Determine the [X, Y] coordinate at the center of the cell enclosing the given text.  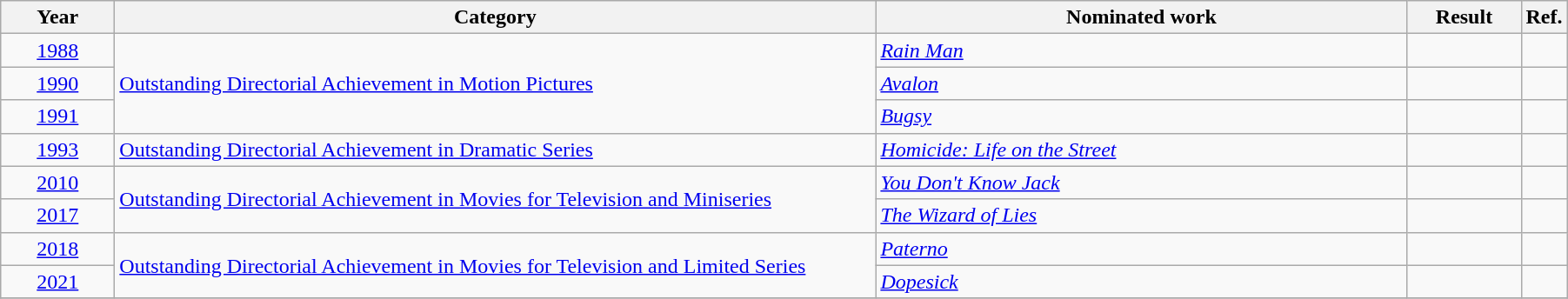
1991 [57, 116]
Outstanding Directorial Achievement in Movies for Television and Miniseries [496, 199]
Paterno [1141, 249]
Outstanding Directorial Achievement in Motion Pictures [496, 83]
2010 [57, 183]
Rain Man [1141, 50]
Ref. [1545, 17]
2021 [57, 282]
Homicide: Life on the Street [1141, 149]
Year [57, 17]
2018 [57, 249]
Bugsy [1141, 116]
Result [1465, 17]
You Don't Know Jack [1141, 183]
Nominated work [1141, 17]
Avalon [1141, 83]
Outstanding Directorial Achievement in Dramatic Series [496, 149]
Outstanding Directorial Achievement in Movies for Television and Limited Series [496, 265]
1993 [57, 149]
1988 [57, 50]
Dopesick [1141, 282]
1990 [57, 83]
Category [496, 17]
2017 [57, 216]
The Wizard of Lies [1141, 216]
